Determine the (X, Y) coordinate at the center of the cell enclosing the given text.  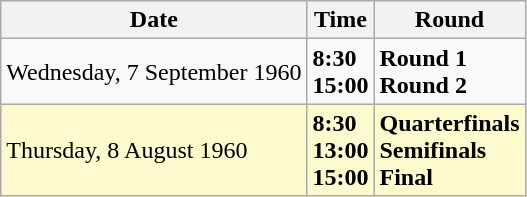
Thursday, 8 August 1960 (154, 150)
Date (154, 20)
Round (450, 20)
Round 1Round 2 (450, 72)
Time (340, 20)
Wednesday, 7 September 1960 (154, 72)
QuarterfinalsSemifinalsFinal (450, 150)
8:3015:00 (340, 72)
8:3013:0015:00 (340, 150)
